Pinpoint the cell where the given text exists, returning its [X, Y] midpoint coordinate. 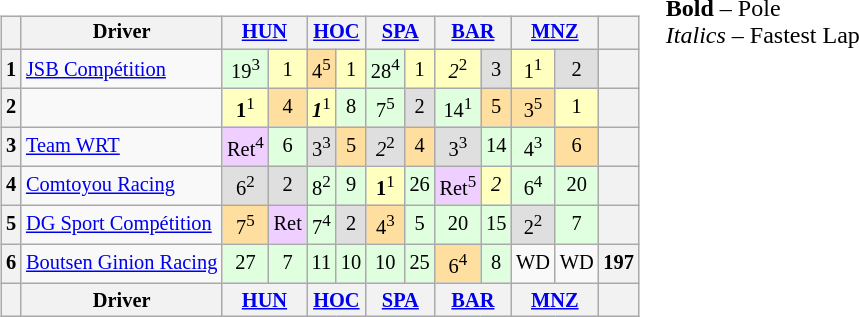
197 [618, 264]
Comtoyou Racing [122, 186]
DG Sport Compétition [122, 224]
15 [496, 224]
82 [322, 186]
JSB Compétition [122, 68]
27 [245, 264]
284 [386, 68]
9 [351, 186]
Ret4 [245, 146]
74 [322, 224]
Team WRT [122, 146]
62 [245, 186]
45 [322, 68]
35 [533, 108]
Boutsen Ginion Racing [122, 264]
25 [420, 264]
Ret [288, 224]
Ret5 [458, 186]
26 [420, 186]
141 [458, 108]
193 [245, 68]
14 [496, 146]
